From the cell containing the given text, extract its center point as (x, y) coordinate. 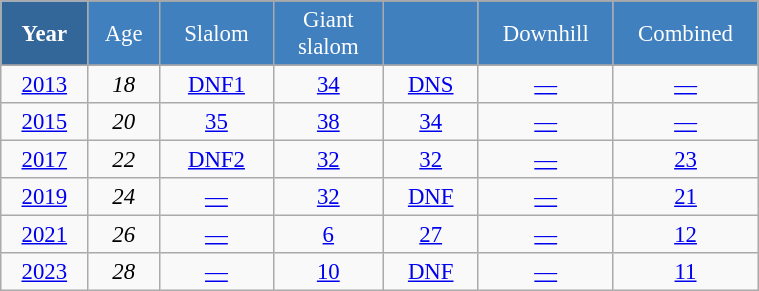
24 (124, 197)
20 (124, 122)
Slalom (217, 34)
DNS (430, 85)
2019 (44, 197)
2017 (44, 160)
Downhill (546, 34)
6 (328, 235)
35 (217, 122)
26 (124, 235)
DNF (430, 197)
Giantslalom (328, 34)
2021 (44, 235)
12 (685, 235)
27 (430, 235)
18 (124, 85)
DNF2 (217, 160)
Year (44, 34)
DNF1 (217, 85)
38 (328, 122)
22 (124, 160)
21 (685, 197)
2013 (44, 85)
Combined (685, 34)
Age (124, 34)
2015 (44, 122)
23 (685, 160)
